Return the (X, Y) coordinate for the center point of the cell that contains the specified text.  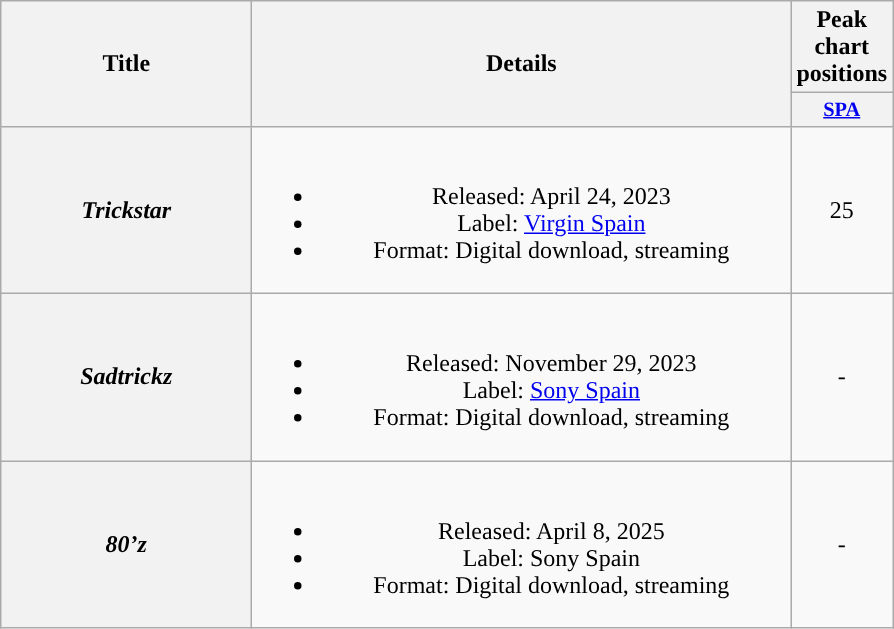
Released: April 24, 2023Label: Virgin SpainFormat: Digital download, streaming (522, 210)
Released: November 29, 2023Label: Sony SpainFormat: Digital download, streaming (522, 378)
80’z (126, 544)
SPA (842, 110)
Sadtrickz (126, 378)
Title (126, 64)
Peak chart positions (842, 47)
Released: April 8, 2025Label: Sony SpainFormat: Digital download, streaming (522, 544)
Trickstar (126, 210)
25 (842, 210)
Details (522, 64)
